Determine the (x, y) coordinate at the center of the cell enclosing the given text.  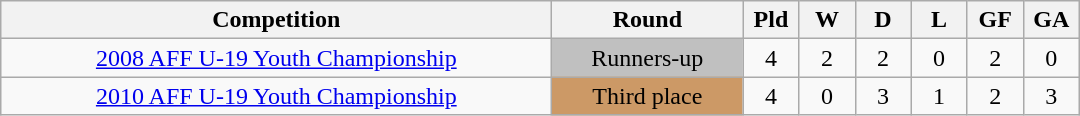
Pld (771, 20)
GA (1051, 20)
2008 AFF U-19 Youth Championship (276, 58)
Round (648, 20)
GF (995, 20)
2010 AFF U-19 Youth Championship (276, 96)
W (827, 20)
D (883, 20)
1 (939, 96)
Third place (648, 96)
Runners-up (648, 58)
Competition (276, 20)
L (939, 20)
